Return [X, Y] of the center of cell containing provided text 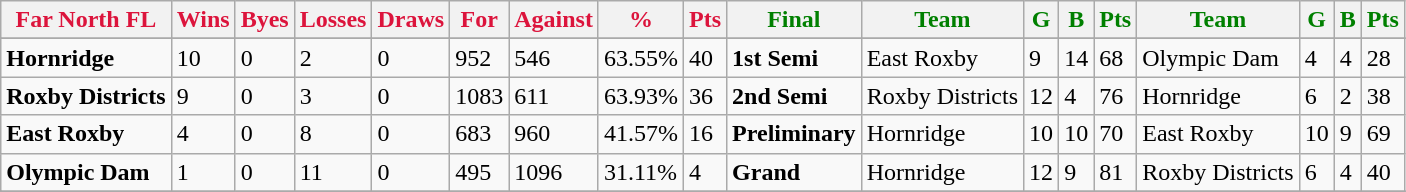
1 [203, 172]
952 [480, 58]
Final [794, 20]
76 [1116, 96]
Far North FL [86, 20]
611 [554, 96]
683 [480, 134]
16 [706, 134]
28 [1382, 58]
1st Semi [794, 58]
8 [333, 134]
36 [706, 96]
38 [1382, 96]
11 [333, 172]
Wins [203, 20]
63.93% [640, 96]
1096 [554, 172]
Draws [411, 20]
81 [1116, 172]
41.57% [640, 134]
69 [1382, 134]
68 [1116, 58]
Grand [794, 172]
Against [554, 20]
For [480, 20]
% [640, 20]
Preliminary [794, 134]
Losses [333, 20]
3 [333, 96]
Byes [264, 20]
495 [480, 172]
70 [1116, 134]
14 [1076, 58]
1083 [480, 96]
546 [554, 58]
63.55% [640, 58]
31.11% [640, 172]
960 [554, 134]
2nd Semi [794, 96]
